Identify which cell holds the provided text, then report its [X, Y] central coordinate. 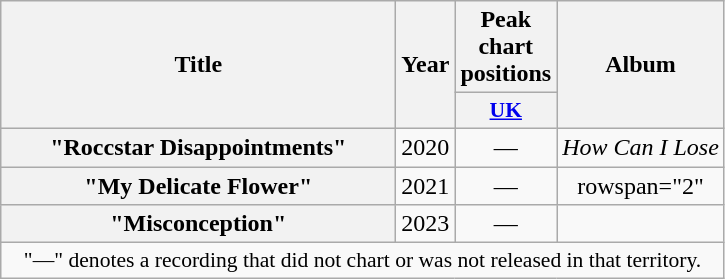
rowspan="2" [641, 185]
"My Delicate Flower" [198, 185]
"Roccstar Disappointments" [198, 147]
How Can I Lose [641, 147]
"—" denotes a recording that did not chart or was not released in that territory. [363, 261]
2021 [426, 185]
UK [506, 111]
2023 [426, 224]
Title [198, 65]
"Misconception" [198, 224]
Year [426, 65]
Album [641, 65]
2020 [426, 147]
Peak chart positions [506, 47]
